Scan for the cell matching the given text and deliver its (X, Y) coordinate at center. 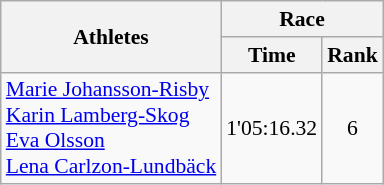
Athletes (111, 36)
Rank (352, 55)
Marie Johansson-RisbyKarin Lamberg-SkogEva OlssonLena Carlzon-Lundbäck (111, 128)
Race (302, 19)
Time (272, 55)
1'05:16.32 (272, 128)
6 (352, 128)
